Output the [X, Y] coordinate of the center of the cell containing the given text.  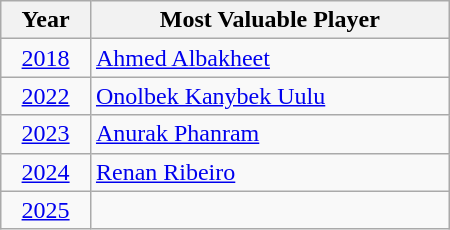
2025 [46, 210]
2022 [46, 96]
2018 [46, 58]
2024 [46, 172]
2023 [46, 134]
Anurak Phanram [270, 134]
Year [46, 20]
Renan Ribeiro [270, 172]
Most Valuable Player [270, 20]
Onolbek Kanybek Uulu [270, 96]
Ahmed Albakheet [270, 58]
